For the text-containing cell, return its midpoint in (x, y) coordinate format. 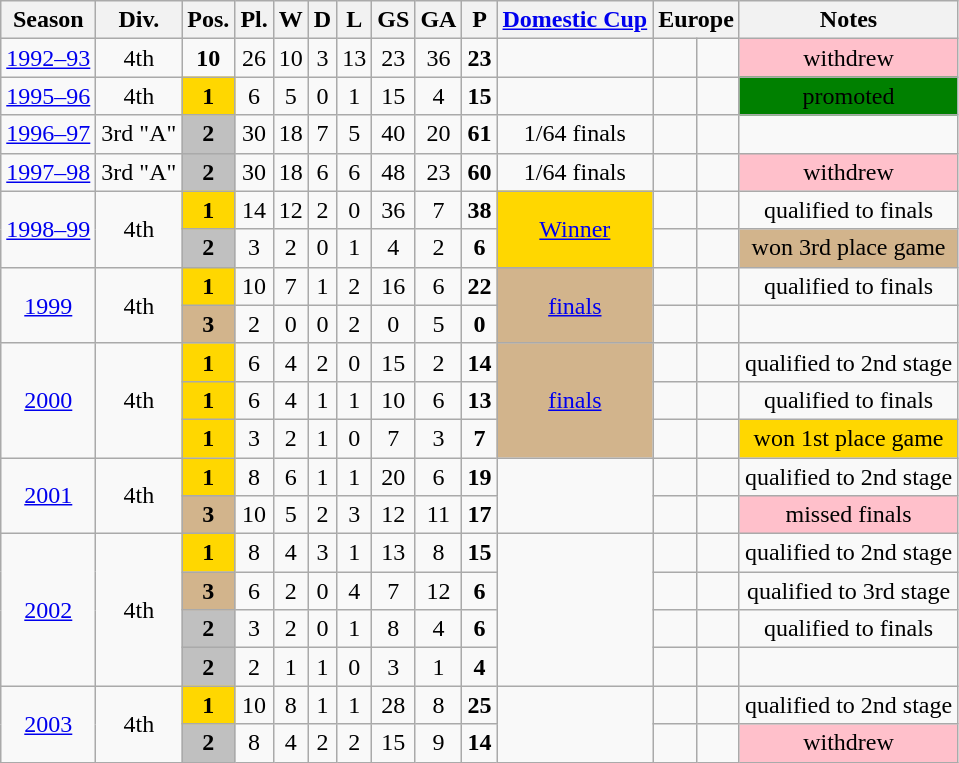
GA (438, 20)
2000 (48, 400)
9 (438, 743)
25 (480, 705)
missed finals (848, 515)
19 (480, 477)
won 1st place game (848, 438)
Pl. (254, 20)
1997–98 (48, 172)
Europe (696, 20)
Domestic Cup (575, 20)
Pos. (208, 20)
40 (394, 134)
Winner (575, 229)
2003 (48, 724)
38 (480, 210)
won 3rd place game (848, 248)
Div. (139, 20)
28 (394, 705)
Season (48, 20)
60 (480, 172)
48 (394, 172)
1995–96 (48, 96)
22 (480, 286)
61 (480, 134)
qualified to 3rd stage (848, 591)
L (354, 20)
P (480, 20)
1999 (48, 305)
promoted (848, 96)
1992–93 (48, 58)
D (322, 20)
1996–97 (48, 134)
Notes (848, 20)
11 (438, 515)
GS (394, 20)
16 (394, 286)
2001 (48, 496)
17 (480, 515)
2002 (48, 610)
1998–99 (48, 229)
W (290, 20)
26 (254, 58)
